Locate the cell with the specified text and output its (X, Y) center coordinate. 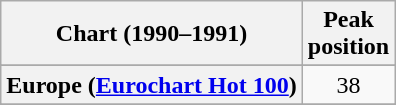
38 (348, 85)
Chart (1990–1991) (152, 34)
Europe (Eurochart Hot 100) (152, 85)
Peakposition (348, 34)
